Identify which cell holds the provided text, then report its (X, Y) central coordinate. 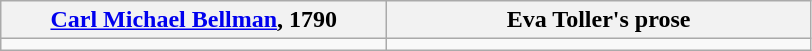
Carl Michael Bellman, 1790 (194, 20)
Eva Toller's prose (599, 20)
